Provide the (x, y) coordinate of the cell's center where the given text is located.  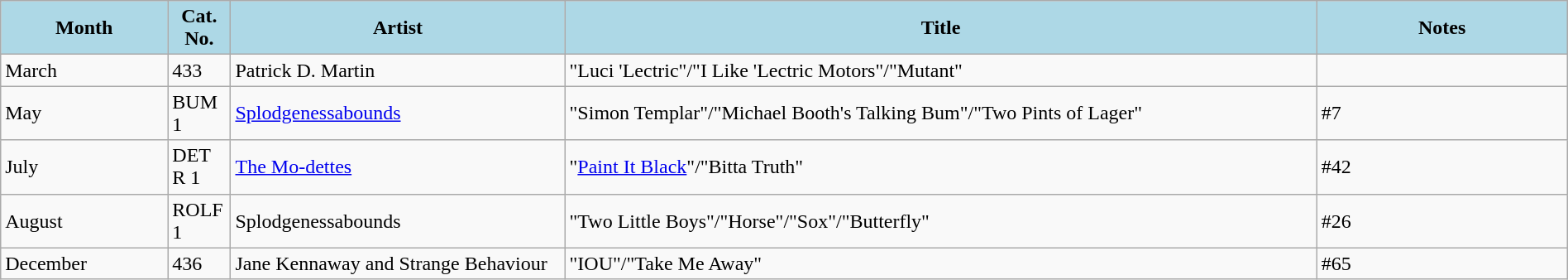
436 (199, 263)
March (84, 70)
"IOU"/"Take Me Away" (941, 263)
"Paint It Black"/"Bitta Truth" (941, 167)
Month (84, 28)
#7 (1442, 113)
433 (199, 70)
ROLF 1 (199, 220)
May (84, 113)
Notes (1442, 28)
December (84, 263)
August (84, 220)
#42 (1442, 167)
Cat.No. (199, 28)
The Mo-dettes (398, 167)
DET R 1 (199, 167)
"Two Little Boys"/"Horse"/"Sox"/"Butterfly" (941, 220)
Title (941, 28)
"Simon Templar"/"Michael Booth's Talking Bum"/"Two Pints of Lager" (941, 113)
"Luci 'Lectric"/"I Like 'Lectric Motors"/"Mutant" (941, 70)
Patrick D. Martin (398, 70)
#65 (1442, 263)
#26 (1442, 220)
July (84, 167)
Jane Kennaway and Strange Behaviour (398, 263)
Artist (398, 28)
BUM 1 (199, 113)
